Scan for the cell matching the given text and deliver its (X, Y) coordinate at center. 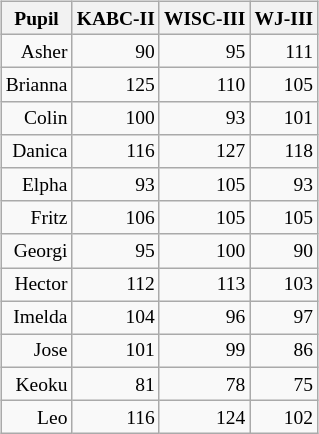
Hector (36, 284)
104 (116, 318)
86 (284, 350)
Pupil (36, 18)
WJ-III (284, 18)
Colin (36, 118)
Fritz (36, 218)
75 (284, 384)
110 (204, 84)
111 (284, 52)
106 (116, 218)
78 (204, 384)
102 (284, 418)
Elpha (36, 184)
99 (204, 350)
127 (204, 150)
118 (284, 150)
97 (284, 318)
96 (204, 318)
Asher (36, 52)
103 (284, 284)
Leo (36, 418)
Georgi (36, 250)
Brianna (36, 84)
WISC-III (204, 18)
112 (116, 284)
Keoku (36, 384)
113 (204, 284)
Danica (36, 150)
Imelda (36, 318)
Jose (36, 350)
124 (204, 418)
KABC-II (116, 18)
81 (116, 384)
125 (116, 84)
